Search for the cell housing the specified text and yield its [X, Y] center coordinate. 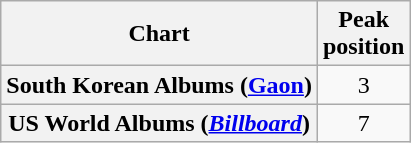
Chart [160, 34]
South Korean Albums (Gaon) [160, 85]
US World Albums (Billboard) [160, 123]
Peakposition [363, 34]
7 [363, 123]
3 [363, 85]
